Capture the cell that displays the provided text and extract its [x, y] central coordinate. 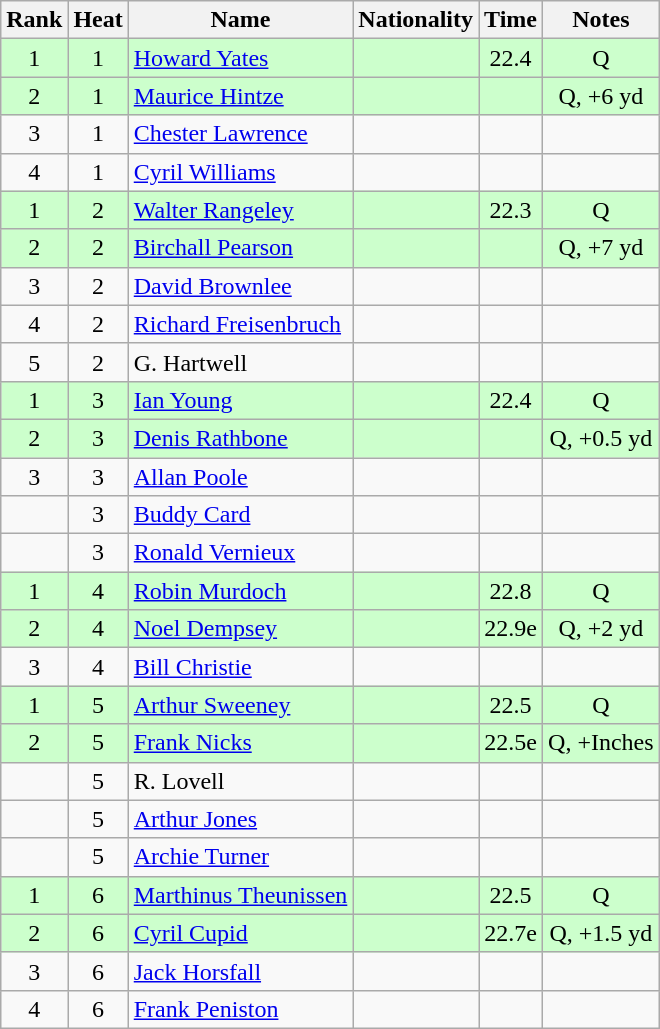
22.3 [511, 210]
Q, +0.5 yd [602, 438]
Denis Rathbone [240, 438]
Arthur Sweeney [240, 705]
Maurice Hintze [240, 96]
G. Hartwell [240, 362]
Cyril Cupid [240, 933]
Howard Yates [240, 58]
Frank Peniston [240, 1009]
Ian Young [240, 400]
Frank Nicks [240, 743]
Q, +1.5 yd [602, 933]
22.7e [511, 933]
Name [240, 20]
Q, +7 yd [602, 248]
Walter Rangeley [240, 210]
Marthinus Theunissen [240, 895]
Cyril Williams [240, 172]
Chester Lawrence [240, 134]
Rank [34, 20]
Buddy Card [240, 515]
Ronald Vernieux [240, 553]
Birchall Pearson [240, 248]
22.5e [511, 743]
Bill Christie [240, 667]
Robin Murdoch [240, 591]
22.8 [511, 591]
Noel Dempsey [240, 629]
22.9e [511, 629]
Richard Freisenbruch [240, 324]
Arthur Jones [240, 819]
Jack Horsfall [240, 971]
David Brownlee [240, 286]
Time [511, 20]
Q, +2 yd [602, 629]
R. Lovell [240, 781]
Heat [98, 20]
Q, +6 yd [602, 96]
Archie Turner [240, 857]
Allan Poole [240, 477]
Q, +Inches [602, 743]
Nationality [416, 20]
Notes [602, 20]
